Return the (X, Y) coordinate for the center point of the cell that contains the specified text.  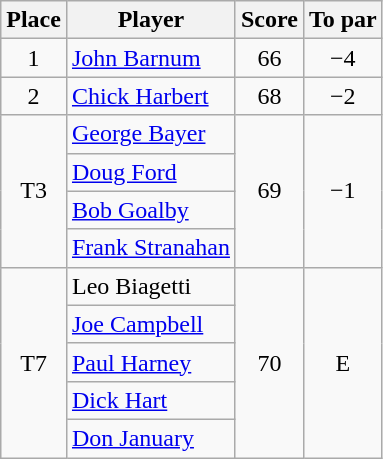
69 (269, 191)
2 (34, 96)
Bob Goalby (150, 210)
Place (34, 20)
Chick Harbert (150, 96)
Doug Ford (150, 172)
E (342, 362)
T3 (34, 191)
T7 (34, 362)
George Bayer (150, 134)
−1 (342, 191)
Player (150, 20)
Leo Biagetti (150, 286)
−4 (342, 58)
1 (34, 58)
−2 (342, 96)
John Barnum (150, 58)
Joe Campbell (150, 324)
To par (342, 20)
Frank Stranahan (150, 248)
66 (269, 58)
Score (269, 20)
Paul Harney (150, 362)
68 (269, 96)
Dick Hart (150, 400)
70 (269, 362)
Don January (150, 438)
